From the cell containing the given text, extract its center point as [X, Y] coordinate. 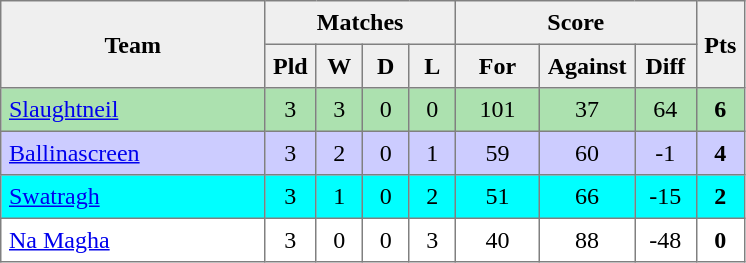
Score [576, 23]
Swatragh [133, 197]
Matches [360, 23]
Pld [290, 66]
59 [497, 153]
Pts [720, 44]
-15 [666, 197]
D [385, 66]
101 [497, 110]
66 [586, 197]
6 [720, 110]
88 [586, 240]
60 [586, 153]
51 [497, 197]
Against [586, 66]
Team [133, 44]
For [497, 66]
64 [666, 110]
-1 [666, 153]
W [339, 66]
37 [586, 110]
L [432, 66]
Na Magha [133, 240]
Ballinascreen [133, 153]
Diff [666, 66]
4 [720, 153]
Slaughtneil [133, 110]
40 [497, 240]
-48 [666, 240]
